Identify which cell holds the provided text, then report its (x, y) central coordinate. 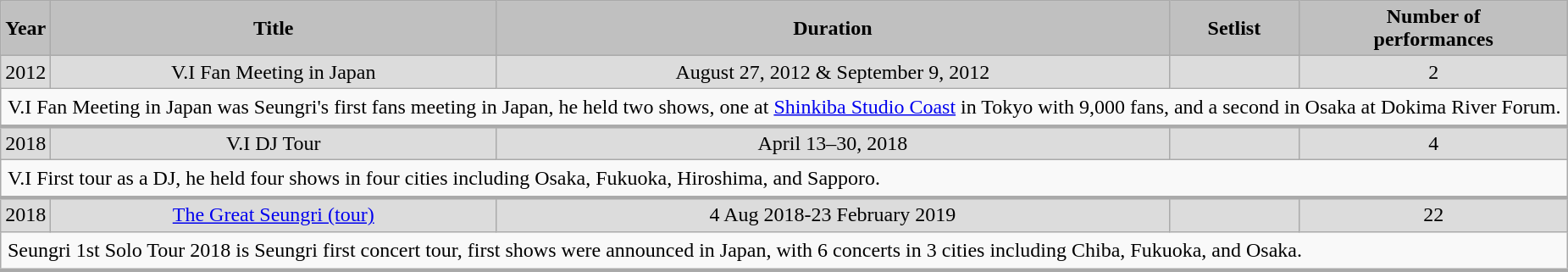
August 27, 2012 & September 9, 2012 (834, 72)
4 Aug 2018-23 February 2019 (834, 214)
4 (1433, 143)
V.I DJ Tour (274, 143)
Year (25, 29)
The Great Seungri (tour) (274, 214)
2 (1433, 72)
Duration (834, 29)
April 13–30, 2018 (834, 143)
V.I First tour as a DJ, he held four shows in four cities including Osaka, Fukuoka, Hiroshima, and Sapporo. (784, 178)
Number ofperformances (1433, 29)
V.I Fan Meeting in Japan (274, 72)
22 (1433, 214)
Title (274, 29)
Setlist (1233, 29)
2012 (25, 72)
